From the cell containing the given text, extract its center point as [X, Y] coordinate. 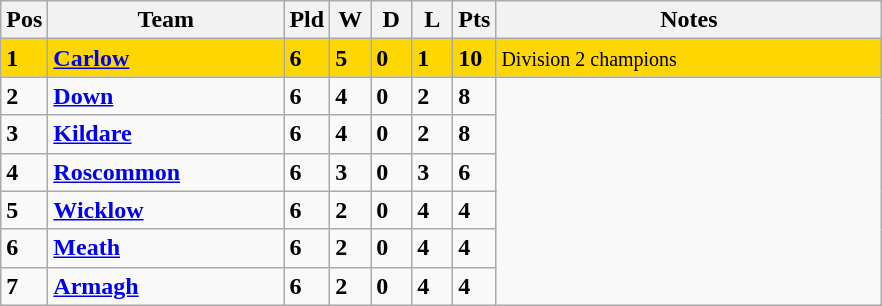
Carlow [166, 58]
Team [166, 20]
W [350, 20]
10 [474, 58]
Roscommon [166, 172]
Down [166, 96]
Kildare [166, 134]
Armagh [166, 286]
Pos [24, 20]
L [432, 20]
7 [24, 286]
Pld [307, 20]
Wicklow [166, 210]
Division 2 champions [689, 58]
D [392, 20]
Meath [166, 248]
Pts [474, 20]
Notes [689, 20]
